Scan for the cell matching the given text and deliver its (X, Y) coordinate at center. 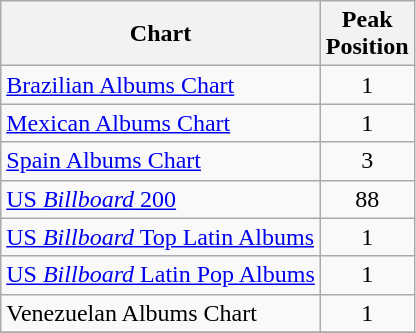
Mexican Albums Chart (161, 123)
PeakPosition (367, 34)
Spain Albums Chart (161, 161)
Brazilian Albums Chart (161, 85)
3 (367, 161)
US Billboard Latin Pop Albums (161, 275)
Venezuelan Albums Chart (161, 313)
88 (367, 199)
US Billboard 200 (161, 199)
Chart (161, 34)
US Billboard Top Latin Albums (161, 237)
